Search for the cell housing the specified text and yield its [x, y] center coordinate. 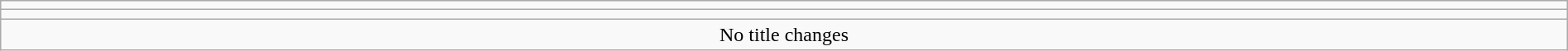
No title changes [784, 35]
